Return the (x, y) coordinate for the center point of the cell that contains the specified text.  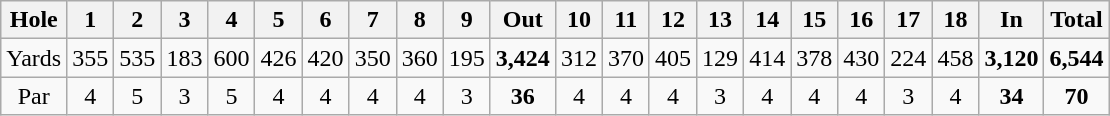
535 (138, 58)
34 (1012, 96)
70 (1076, 96)
6 (326, 20)
312 (578, 58)
11 (626, 20)
370 (626, 58)
Yards (34, 58)
36 (522, 96)
17 (908, 20)
15 (814, 20)
8 (420, 20)
18 (956, 20)
430 (862, 58)
414 (768, 58)
378 (814, 58)
1 (90, 20)
7 (372, 20)
9 (466, 20)
420 (326, 58)
195 (466, 58)
350 (372, 58)
6,544 (1076, 58)
360 (420, 58)
Hole (34, 20)
3,120 (1012, 58)
2 (138, 20)
405 (672, 58)
12 (672, 20)
16 (862, 20)
10 (578, 20)
Total (1076, 20)
In (1012, 20)
458 (956, 58)
224 (908, 58)
129 (720, 58)
Out (522, 20)
13 (720, 20)
426 (278, 58)
Par (34, 96)
355 (90, 58)
14 (768, 20)
600 (232, 58)
183 (184, 58)
3,424 (522, 58)
